Identify which cell holds the provided text, then report its [X, Y] central coordinate. 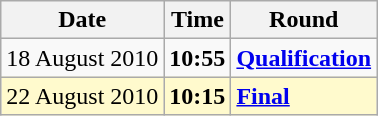
Time [198, 20]
Round [304, 20]
Final [304, 96]
22 August 2010 [82, 96]
10:15 [198, 96]
Date [82, 20]
Qualification [304, 58]
10:55 [198, 58]
18 August 2010 [82, 58]
